For the text-containing cell, return its midpoint in [x, y] coordinate format. 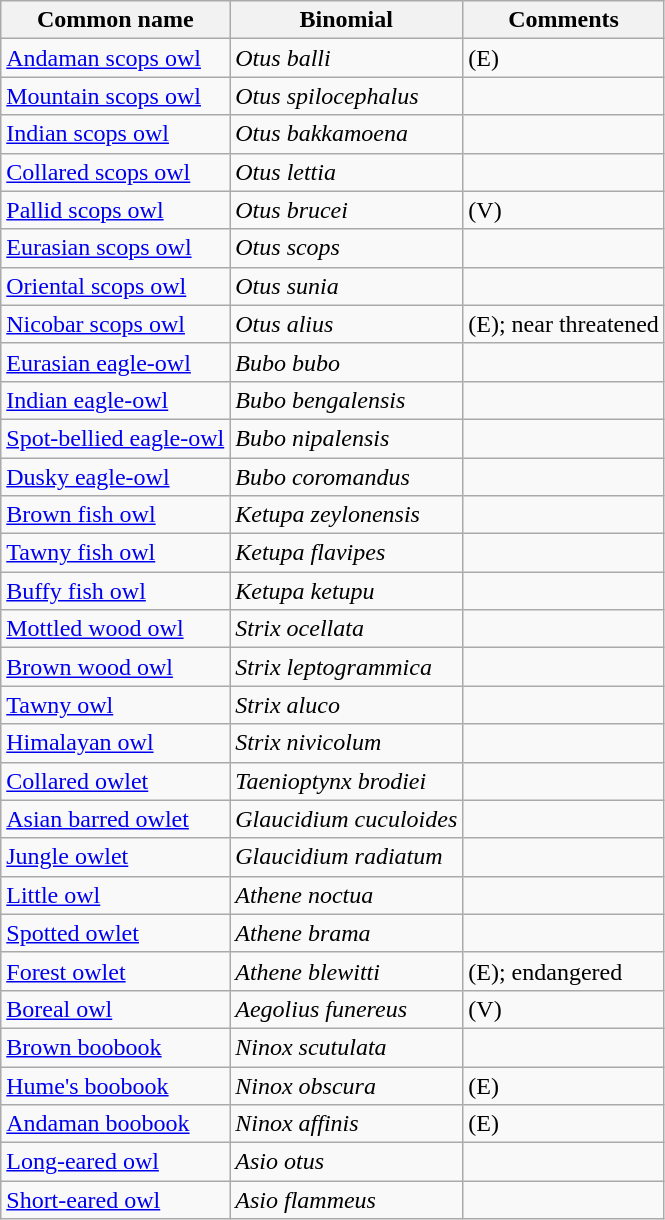
Indian eagle-owl [116, 400]
Otus sunia [346, 286]
Asio otus [346, 1162]
Bubo bubo [346, 362]
Nicobar scops owl [116, 324]
Short-eared owl [116, 1200]
Asio flammeus [346, 1200]
Mountain scops owl [116, 96]
Ketupa ketupu [346, 591]
Brown fish owl [116, 515]
Common name [116, 20]
Pallid scops owl [116, 210]
Ketupa flavipes [346, 553]
Eurasian eagle-owl [116, 362]
Buffy fish owl [116, 591]
Indian scops owl [116, 134]
Otus balli [346, 58]
Strix aluco [346, 705]
Mottled wood owl [116, 629]
Spotted owlet [116, 933]
Taenioptynx brodiei [346, 781]
(E); near threatened [564, 324]
Otus scops [346, 248]
Ninox obscura [346, 1085]
Little owl [116, 895]
Athene noctua [346, 895]
Strix leptogrammica [346, 667]
Ninox affinis [346, 1124]
Aegolius funereus [346, 1009]
Otus lettia [346, 172]
Long-eared owl [116, 1162]
Ninox scutulata [346, 1047]
Dusky eagle-owl [116, 477]
Glaucidium cuculoides [346, 819]
Oriental scops owl [116, 286]
Bubo nipalensis [346, 438]
Comments [564, 20]
Glaucidium radiatum [346, 857]
Brown wood owl [116, 667]
Otus alius [346, 324]
Andaman scops owl [116, 58]
Eurasian scops owl [116, 248]
Strix ocellata [346, 629]
Bubo coromandus [346, 477]
Athene brama [346, 933]
Brown boobook [116, 1047]
Collared scops owl [116, 172]
Otus bakkamoena [346, 134]
Athene blewitti [346, 971]
Binomial [346, 20]
Bubo bengalensis [346, 400]
Himalayan owl [116, 743]
Hume's boobook [116, 1085]
Asian barred owlet [116, 819]
Andaman boobook [116, 1124]
Tawny fish owl [116, 553]
Collared owlet [116, 781]
Ketupa zeylonensis [346, 515]
Forest owlet [116, 971]
Jungle owlet [116, 857]
Boreal owl [116, 1009]
Strix nivicolum [346, 743]
(E); endangered [564, 971]
Tawny owl [116, 705]
Otus spilocephalus [346, 96]
Otus brucei [346, 210]
Spot-bellied eagle-owl [116, 438]
